Search for the cell housing the specified text and yield its [X, Y] center coordinate. 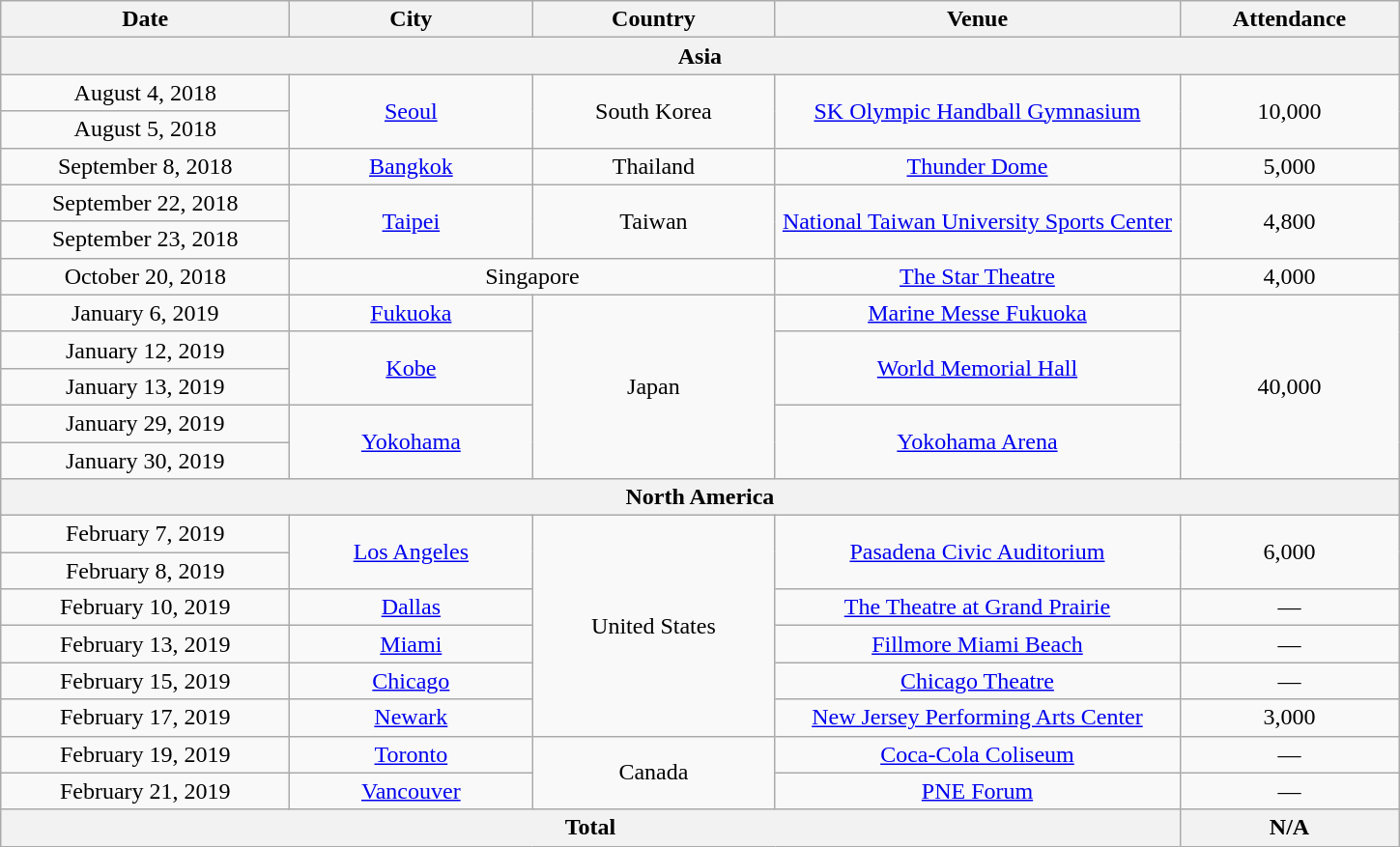
Singapore [532, 276]
January 13, 2019 [145, 386]
SK Olympic Handball Gymnasium [978, 111]
Attendance [1289, 19]
South Korea [653, 111]
Yokohama Arena [978, 441]
January 29, 2019 [145, 423]
Chicago Theatre [978, 681]
City [412, 19]
August 5, 2018 [145, 129]
September 22, 2018 [145, 203]
January 12, 2019 [145, 350]
Thailand [653, 166]
Country [653, 19]
February 19, 2019 [145, 754]
February 13, 2019 [145, 644]
Taiwan [653, 221]
Seoul [412, 111]
The Star Theatre [978, 276]
Los Angeles [412, 552]
January 6, 2019 [145, 313]
Canada [653, 773]
February 17, 2019 [145, 718]
Vancouver [412, 791]
40,000 [1289, 386]
The Theatre at Grand Prairie [978, 607]
4,800 [1289, 221]
5,000 [1289, 166]
Date [145, 19]
Kobe [412, 368]
Chicago [412, 681]
Marine Messe Fukuoka [978, 313]
August 4, 2018 [145, 93]
February 8, 2019 [145, 571]
February 7, 2019 [145, 534]
Dallas [412, 607]
National Taiwan University Sports Center [978, 221]
United States [653, 626]
6,000 [1289, 552]
Pasadena Civic Auditorium [978, 552]
September 8, 2018 [145, 166]
Thunder Dome [978, 166]
Taipei [412, 221]
Miami [412, 644]
Japan [653, 386]
February 15, 2019 [145, 681]
Yokohama [412, 441]
3,000 [1289, 718]
Newark [412, 718]
North America [700, 497]
Toronto [412, 754]
February 10, 2019 [145, 607]
Asia [700, 56]
January 30, 2019 [145, 461]
N/A [1289, 828]
4,000 [1289, 276]
PNE Forum [978, 791]
Total [590, 828]
10,000 [1289, 111]
Venue [978, 19]
New Jersey Performing Arts Center [978, 718]
February 21, 2019 [145, 791]
Bangkok [412, 166]
World Memorial Hall [978, 368]
Fillmore Miami Beach [978, 644]
Fukuoka [412, 313]
Coca-Cola Coliseum [978, 754]
October 20, 2018 [145, 276]
September 23, 2018 [145, 240]
